Return (x, y) of the center of cell containing provided text 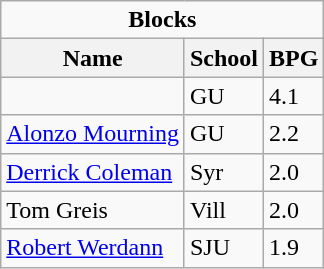
Derrick Coleman (93, 172)
1.9 (294, 248)
Blocks (162, 20)
SJU (224, 248)
4.1 (294, 96)
BPG (294, 58)
Vill (224, 210)
Alonzo Mourning (93, 134)
Syr (224, 172)
Name (93, 58)
2.2 (294, 134)
Tom Greis (93, 210)
School (224, 58)
Robert Werdann (93, 248)
